Return the (X, Y) coordinate for the center point of the cell that contains the specified text.  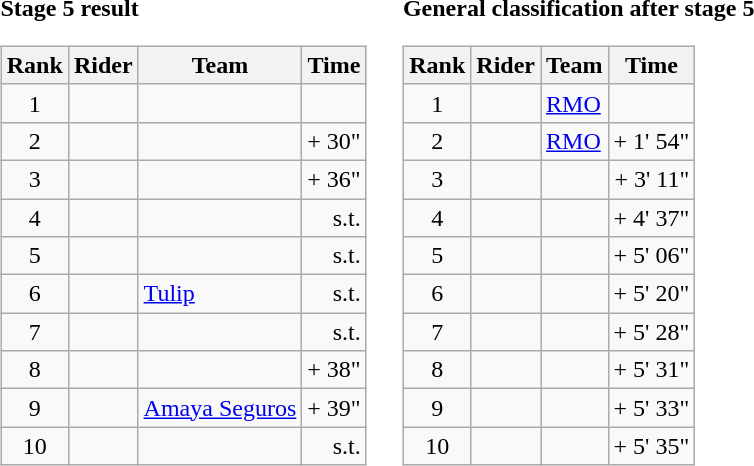
Amaya Seguros (220, 408)
+ 5' 28" (652, 332)
+ 38" (334, 370)
+ 36" (334, 179)
+ 3' 11" (652, 179)
+ 5' 31" (652, 370)
+ 39" (334, 408)
+ 4' 37" (652, 217)
+ 30" (334, 141)
+ 5' 35" (652, 446)
+ 1' 54" (652, 141)
Tulip (220, 294)
+ 5' 06" (652, 256)
+ 5' 20" (652, 294)
+ 5' 33" (652, 408)
